Capture the cell that displays the provided text and extract its (X, Y) central coordinate. 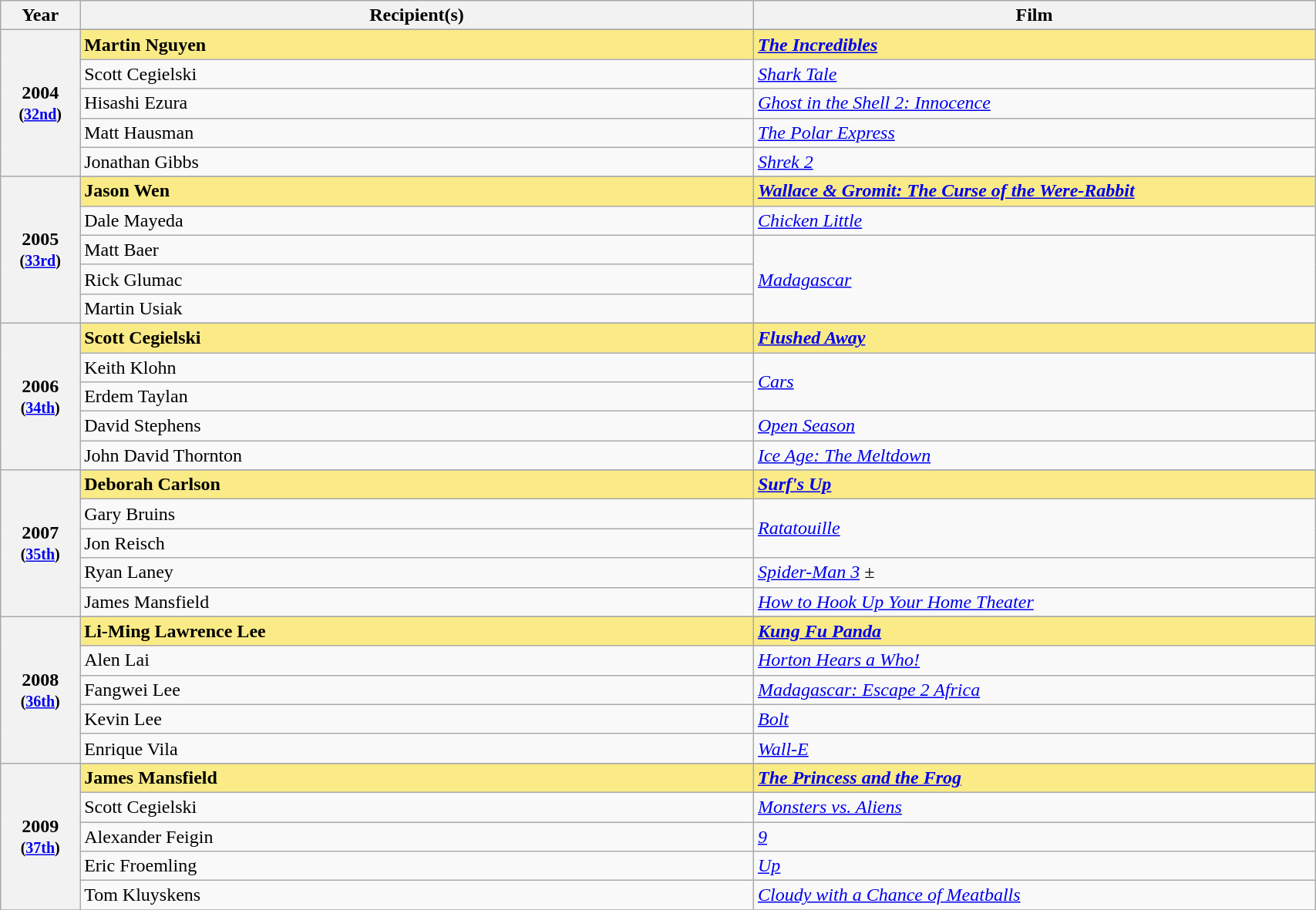
Ryan Laney (417, 573)
Eric Froemling (417, 866)
9 (1034, 836)
Spider-Man 3 ± (1034, 573)
2004 (32nd) (40, 103)
The Polar Express (1034, 133)
Cloudy with a Chance of Meatballs (1034, 895)
Matt Hausman (417, 133)
Hisashi Ezura (417, 103)
Wall-E (1034, 748)
How to Hook Up Your Home Theater (1034, 602)
Gary Bruins (417, 514)
Ice Age: The Meltdown (1034, 455)
Cars (1034, 382)
Madagascar (1034, 279)
Open Season (1034, 426)
Kung Fu Panda (1034, 631)
2007 (35th) (40, 543)
2005 (33rd) (40, 250)
Li-Ming Lawrence Lee (417, 631)
Kevin Lee (417, 719)
Erdem Taylan (417, 397)
2009 (37th) (40, 836)
Martin Usiak (417, 308)
The Princess and the Frog (1034, 777)
Martin Nguyen (417, 45)
Fangwei Lee (417, 690)
Surf's Up (1034, 485)
Flushed Away (1034, 337)
Wallace & Gromit: The Curse of the Were-Rabbit (1034, 191)
Recipient(s) (417, 15)
Up (1034, 866)
2008 (36th) (40, 690)
Monsters vs. Aliens (1034, 807)
John David Thornton (417, 455)
Keith Klohn (417, 368)
Enrique Vila (417, 748)
Madagascar: Escape 2 Africa (1034, 690)
Matt Baer (417, 250)
2006 (34th) (40, 396)
Tom Kluyskens (417, 895)
Alen Lai (417, 660)
Jon Reisch (417, 543)
Ghost in the Shell 2: Innocence (1034, 103)
Rick Glumac (417, 279)
Horton Hears a Who! (1034, 660)
The Incredibles (1034, 45)
Bolt (1034, 719)
Ratatouille (1034, 529)
Jonathan Gibbs (417, 162)
Dale Mayeda (417, 220)
Shark Tale (1034, 74)
David Stephens (417, 426)
Film (1034, 15)
Jason Wen (417, 191)
Alexander Feigin (417, 836)
Deborah Carlson (417, 485)
Chicken Little (1034, 220)
Year (40, 15)
Shrek 2 (1034, 162)
